For the text-containing cell, return its midpoint in (X, Y) coordinate format. 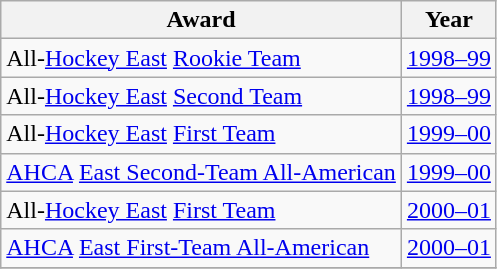
All-Hockey East Second Team (202, 96)
Year (448, 20)
AHCA East First-Team All-American (202, 248)
All-Hockey East Rookie Team (202, 58)
AHCA East Second-Team All-American (202, 172)
Award (202, 20)
